From the cell containing the given text, extract its center point as (X, Y) coordinate. 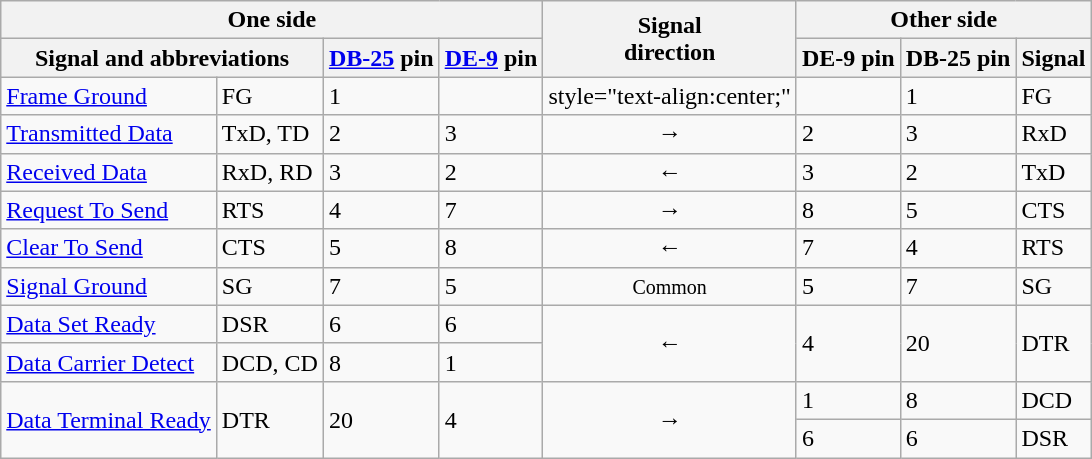
Signaldirection (670, 39)
Frame Ground (109, 96)
Common (670, 286)
Other side (944, 20)
Request To Send (109, 210)
RxD (1054, 134)
TxD, TD (270, 134)
Clear To Send (109, 248)
Transmitted Data (109, 134)
Signal (1054, 58)
RxD, RD (270, 172)
Signal Ground (109, 286)
Data Terminal Ready (109, 419)
Received Data (109, 172)
Signal and abbreviations (162, 58)
DCD, CD (270, 362)
style="text-align:center;" (670, 96)
One side (272, 20)
DCD (1054, 400)
Data Carrier Detect (109, 362)
TxD (1054, 172)
Data Set Ready (109, 324)
